Identify which cell holds the provided text, then report its (x, y) central coordinate. 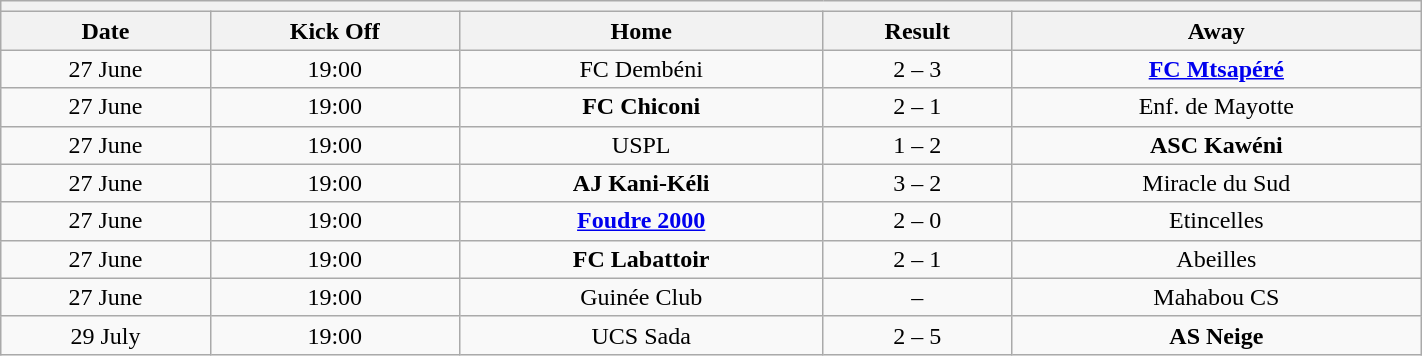
USPL (641, 145)
Home (641, 31)
FC Chiconi (641, 107)
Kick Off (334, 31)
Away (1216, 31)
Foudre 2000 (641, 221)
– (917, 297)
1 – 2 (917, 145)
Mahabou CS (1216, 297)
Miracle du Sud (1216, 183)
Enf. de Mayotte (1216, 107)
ASC Kawéni (1216, 145)
FC Mtsapéré (1216, 69)
Date (106, 31)
Result (917, 31)
Abeilles (1216, 259)
AS Neige (1216, 335)
3 – 2 (917, 183)
FC Labattoir (641, 259)
FC Dembéni (641, 69)
AJ Kani-Kéli (641, 183)
Guinée Club (641, 297)
2 – 3 (917, 69)
29 July (106, 335)
2 – 5 (917, 335)
Etincelles (1216, 221)
2 – 0 (917, 221)
UCS Sada (641, 335)
